Extract the [x, y] coordinate from the center of the cell holding the provided text.  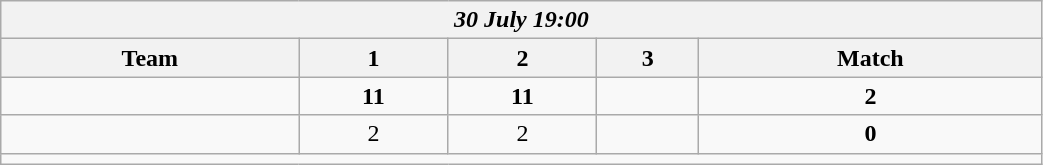
1 [374, 58]
30 July 19:00 [522, 20]
0 [870, 134]
Team [150, 58]
3 [648, 58]
Match [870, 58]
